Search for the cell housing the specified text and yield its [x, y] center coordinate. 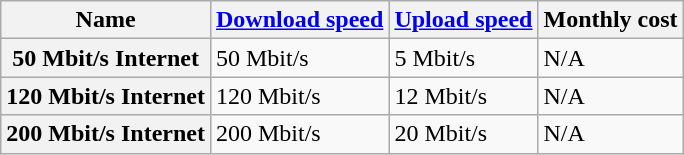
Monthly cost [610, 20]
Download speed [299, 20]
Upload speed [464, 20]
120 Mbit/s Internet [106, 96]
120 Mbit/s [299, 96]
Name [106, 20]
200 Mbit/s [299, 134]
20 Mbit/s [464, 134]
50 Mbit/s [299, 58]
200 Mbit/s Internet [106, 134]
12 Mbit/s [464, 96]
5 Mbit/s [464, 58]
50 Mbit/s Internet [106, 58]
